Scan for the cell matching the given text and deliver its (X, Y) coordinate at center. 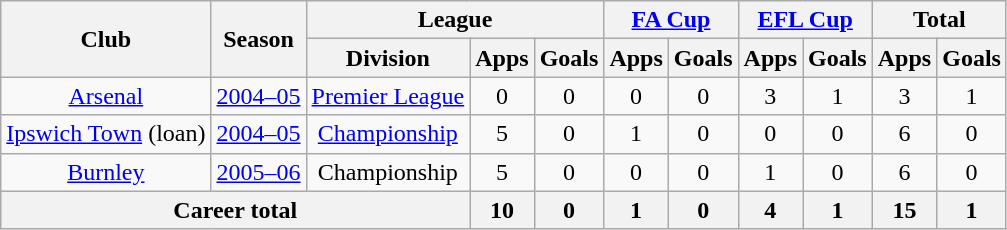
10 (502, 210)
Career total (236, 210)
Total (939, 20)
Arsenal (106, 96)
Season (258, 39)
Premier League (388, 96)
Burnley (106, 172)
Ipswich Town (loan) (106, 134)
Club (106, 39)
League (455, 20)
FA Cup (671, 20)
15 (904, 210)
2005–06 (258, 172)
EFL Cup (805, 20)
Division (388, 58)
4 (770, 210)
